Search for the cell housing the specified text and yield its [X, Y] center coordinate. 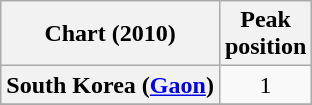
Peakposition [265, 34]
South Korea (Gaon) [110, 85]
Chart (2010) [110, 34]
1 [265, 85]
